Return [x, y] of the center of cell containing provided text 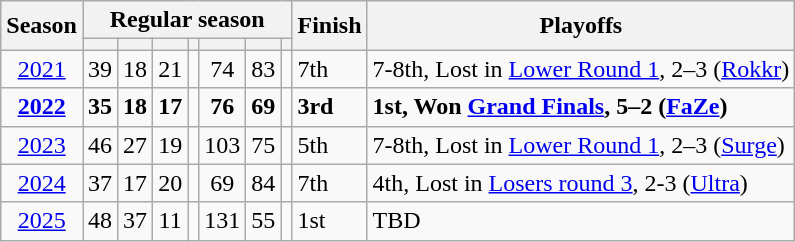
131 [222, 221]
75 [264, 145]
46 [100, 145]
55 [264, 221]
1st, Won Grand Finals, 5–2 (FaZe) [581, 107]
3rd [330, 107]
21 [170, 69]
Playoffs [581, 26]
2021 [42, 69]
27 [136, 145]
84 [264, 183]
5th [330, 145]
Finish [330, 26]
2022 [42, 107]
19 [170, 145]
20 [170, 183]
11 [170, 221]
Regular season [186, 20]
83 [264, 69]
2024 [42, 183]
TBD [581, 221]
35 [100, 107]
7-8th, Lost in Lower Round 1, 2–3 (Rokkr) [581, 69]
Season [42, 26]
74 [222, 69]
7-8th, Lost in Lower Round 1, 2–3 (Surge) [581, 145]
39 [100, 69]
1st [330, 221]
2023 [42, 145]
4th, Lost in Losers round 3, 2-3 (Ultra) [581, 183]
76 [222, 107]
103 [222, 145]
48 [100, 221]
2025 [42, 221]
